Output the [x, y] coordinate of the center of the cell containing the given text.  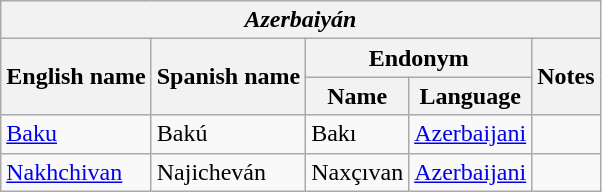
Spanish name [228, 77]
Naxçıvan [358, 172]
Language [470, 96]
Name [358, 96]
Endonym [419, 58]
Azerbaiyán [300, 20]
Baku [76, 134]
Bakú [228, 134]
Najicheván [228, 172]
English name [76, 77]
Bakı [358, 134]
Notes [566, 77]
Nakhchivan [76, 172]
